Pinpoint the cell where the given text exists, returning its [X, Y] midpoint coordinate. 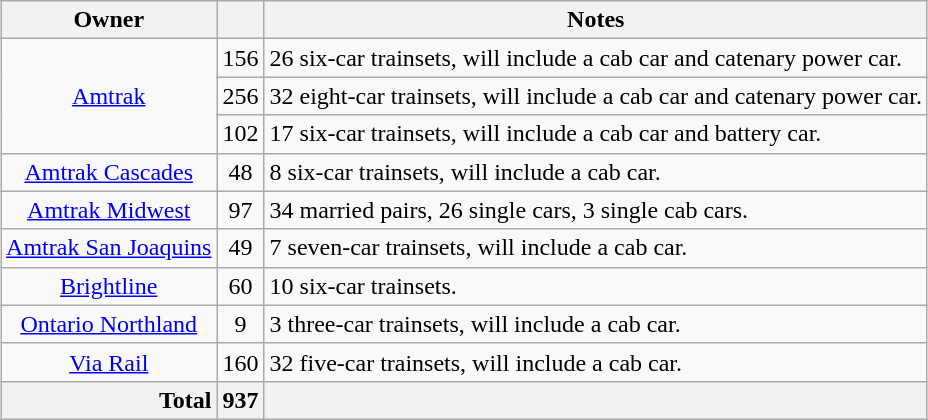
9 [240, 324]
Total [109, 400]
102 [240, 134]
48 [240, 172]
32 five-car trainsets, will include a cab car. [596, 362]
Amtrak San Joaquins [109, 248]
937 [240, 400]
34 married pairs, 26 single cars, 3 single cab cars. [596, 210]
97 [240, 210]
Amtrak [109, 96]
256 [240, 96]
Ontario Northland [109, 324]
7 seven-car trainsets, will include a cab car. [596, 248]
Brightline [109, 286]
Amtrak Cascades [109, 172]
17 six-car trainsets, will include a cab car and battery car. [596, 134]
Via Rail [109, 362]
3 three-car trainsets, will include a cab car. [596, 324]
Notes [596, 20]
49 [240, 248]
156 [240, 58]
160 [240, 362]
32 eight-car trainsets, will include a cab car and catenary power car. [596, 96]
60 [240, 286]
8 six-car trainsets, will include a cab car. [596, 172]
10 six-car trainsets. [596, 286]
Amtrak Midwest [109, 210]
26 six-car trainsets, will include a cab car and catenary power car. [596, 58]
Owner [109, 20]
